Capture the cell that displays the provided text and extract its [X, Y] central coordinate. 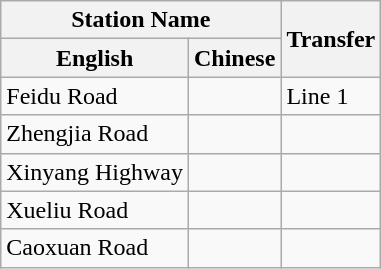
Xueliu Road [95, 210]
English [95, 58]
Caoxuan Road [95, 248]
Chinese [234, 58]
Station Name [141, 20]
Xinyang Highway [95, 172]
Feidu Road [95, 96]
Zhengjia Road [95, 134]
Line 1 [331, 96]
Transfer [331, 39]
